From the cell containing the given text, extract its center point as [X, Y] coordinate. 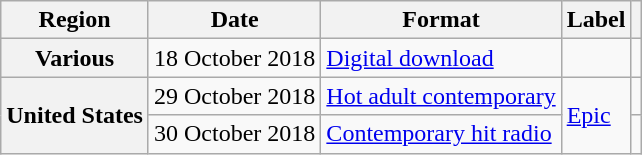
Region [75, 20]
Label [596, 20]
United States [75, 115]
Format [441, 20]
Epic [596, 115]
Various [75, 58]
29 October 2018 [234, 96]
Date [234, 20]
18 October 2018 [234, 58]
30 October 2018 [234, 134]
Contemporary hit radio [441, 134]
Hot adult contemporary [441, 96]
Digital download [441, 58]
